Extract the [X, Y] coordinate from the center of the cell holding the provided text.  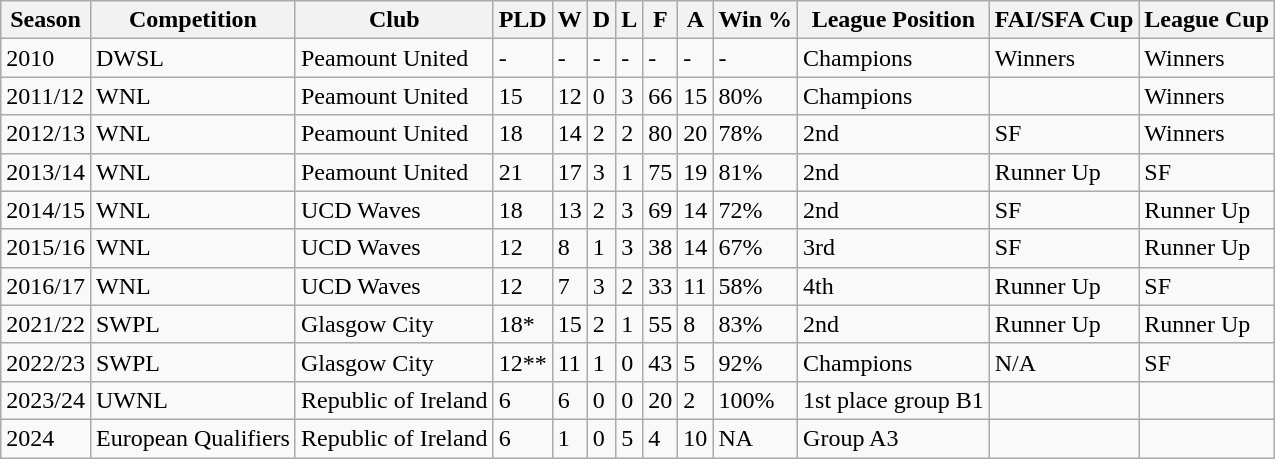
Group A3 [894, 438]
83% [756, 324]
League Position [894, 20]
55 [660, 324]
FAI/SFA Cup [1064, 20]
2012/13 [46, 134]
80 [660, 134]
33 [660, 286]
58% [756, 286]
UWNL [192, 400]
66 [660, 96]
4 [660, 438]
10 [696, 438]
17 [570, 172]
92% [756, 362]
Season [46, 20]
2016/17 [46, 286]
67% [756, 248]
W [570, 20]
81% [756, 172]
European Qualifiers [192, 438]
13 [570, 210]
43 [660, 362]
7 [570, 286]
League Cup [1207, 20]
DWSL [192, 58]
12** [522, 362]
2011/12 [46, 96]
21 [522, 172]
L [630, 20]
D [601, 20]
38 [660, 248]
4th [894, 286]
78% [756, 134]
18* [522, 324]
N/A [1064, 362]
100% [756, 400]
75 [660, 172]
Club [394, 20]
Competition [192, 20]
F [660, 20]
2014/15 [46, 210]
19 [696, 172]
72% [756, 210]
PLD [522, 20]
3rd [894, 248]
69 [660, 210]
2022/23 [46, 362]
80% [756, 96]
2021/22 [46, 324]
2010 [46, 58]
Win % [756, 20]
2013/14 [46, 172]
2024 [46, 438]
NA [756, 438]
2023/24 [46, 400]
1st place group B1 [894, 400]
2015/16 [46, 248]
A [696, 20]
